Provide the [x, y] coordinate of the cell's center where the given text is located.  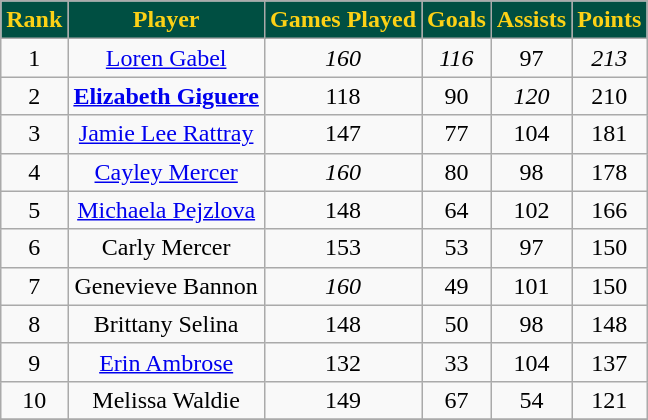
Elizabeth Giguere [166, 96]
118 [342, 96]
4 [34, 172]
213 [610, 58]
5 [34, 210]
77 [457, 134]
137 [610, 362]
50 [457, 324]
210 [610, 96]
Brittany Selina [166, 324]
Goals [457, 20]
53 [457, 248]
Player [166, 20]
Genevieve Bannon [166, 286]
Melissa Waldie [166, 400]
7 [34, 286]
3 [34, 134]
9 [34, 362]
49 [457, 286]
149 [342, 400]
121 [610, 400]
Points [610, 20]
80 [457, 172]
Carly Mercer [166, 248]
116 [457, 58]
8 [34, 324]
54 [531, 400]
153 [342, 248]
10 [34, 400]
2 [34, 96]
64 [457, 210]
101 [531, 286]
Loren Gabel [166, 58]
6 [34, 248]
178 [610, 172]
Jamie Lee Rattray [166, 134]
1 [34, 58]
Rank [34, 20]
Games Played [342, 20]
132 [342, 362]
147 [342, 134]
181 [610, 134]
Cayley Mercer [166, 172]
Erin Ambrose [166, 362]
166 [610, 210]
120 [531, 96]
67 [457, 400]
Assists [531, 20]
Michaela Pejzlova [166, 210]
90 [457, 96]
102 [531, 210]
33 [457, 362]
